Return (X, Y) of the center of cell containing provided text 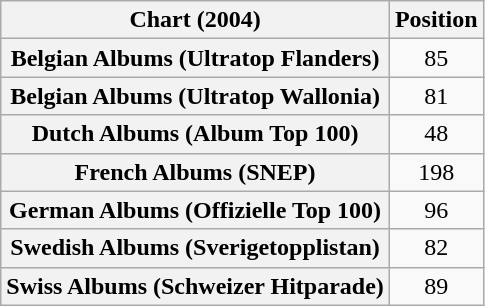
82 (436, 248)
Position (436, 20)
48 (436, 134)
198 (436, 172)
81 (436, 96)
German Albums (Offizielle Top 100) (196, 210)
89 (436, 286)
Chart (2004) (196, 20)
Swedish Albums (Sverigetopplistan) (196, 248)
Swiss Albums (Schweizer Hitparade) (196, 286)
96 (436, 210)
French Albums (SNEP) (196, 172)
Belgian Albums (Ultratop Flanders) (196, 58)
Dutch Albums (Album Top 100) (196, 134)
85 (436, 58)
Belgian Albums (Ultratop Wallonia) (196, 96)
